Locate the cell with the specified text and output its (X, Y) center coordinate. 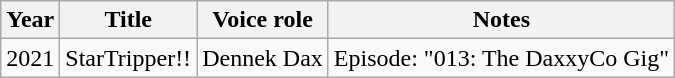
Dennek Dax (263, 58)
Year (30, 20)
Title (128, 20)
2021 (30, 58)
StarTripper!! (128, 58)
Notes (501, 20)
Voice role (263, 20)
Episode: "013: The DaxxyCo Gig" (501, 58)
